Locate the cell with the specified text and output its (X, Y) center coordinate. 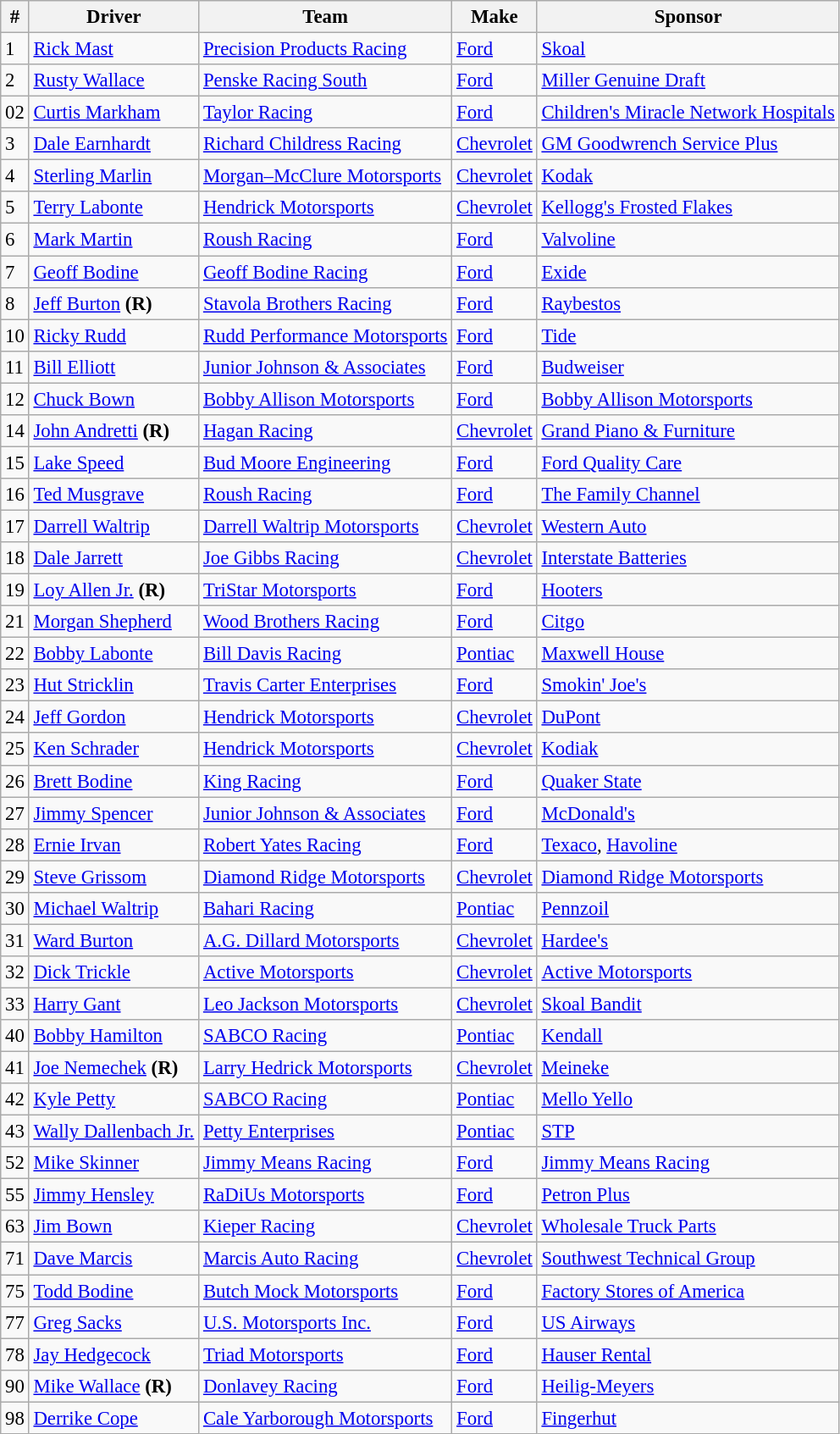
Kodak (688, 176)
Ted Musgrave (113, 495)
Pennzoil (688, 909)
Kellogg's Frosted Flakes (688, 208)
TriStar Motorsports (325, 590)
STP (688, 1132)
Driver (113, 17)
Michael Waltrip (113, 909)
1 (15, 49)
Wholesale Truck Parts (688, 1227)
14 (15, 431)
Petron Plus (688, 1195)
Jim Bown (113, 1227)
King Racing (325, 781)
Robert Yates Racing (325, 844)
Hagan Racing (325, 431)
11 (15, 367)
U.S. Motorsports Inc. (325, 1322)
# (15, 17)
24 (15, 717)
Dick Trickle (113, 972)
Bahari Racing (325, 909)
Taylor Racing (325, 113)
63 (15, 1227)
16 (15, 495)
A.G. Dillard Motorsports (325, 940)
Curtis Markham (113, 113)
Steve Grissom (113, 877)
7 (15, 272)
Rudd Performance Motorsports (325, 335)
Triad Motorsports (325, 1354)
Geoff Bodine (113, 272)
Citgo (688, 622)
Brett Bodine (113, 781)
Skoal (688, 49)
Exide (688, 272)
Budweiser (688, 367)
4 (15, 176)
Meineke (688, 1068)
15 (15, 462)
41 (15, 1068)
6 (15, 240)
23 (15, 685)
32 (15, 972)
18 (15, 558)
Bud Moore Engineering (325, 462)
43 (15, 1132)
55 (15, 1195)
Loy Allen Jr. (R) (113, 590)
Dale Jarrett (113, 558)
Bobby Labonte (113, 654)
26 (15, 781)
Hardee's (688, 940)
Ricky Rudd (113, 335)
Southwest Technical Group (688, 1259)
75 (15, 1291)
Terry Labonte (113, 208)
28 (15, 844)
Mark Martin (113, 240)
90 (15, 1386)
25 (15, 750)
Texaco, Havoline (688, 844)
Jimmy Spencer (113, 813)
Hauser Rental (688, 1354)
Skoal Bandit (688, 1004)
Jay Hedgecock (113, 1354)
Raybestos (688, 303)
Quaker State (688, 781)
10 (15, 335)
40 (15, 1036)
Chuck Bown (113, 399)
19 (15, 590)
Darrell Waltrip Motorsports (325, 526)
Children's Miracle Network Hospitals (688, 113)
Maxwell House (688, 654)
Fingerhut (688, 1418)
Cale Yarborough Motorsports (325, 1418)
Jeff Gordon (113, 717)
Ernie Irvan (113, 844)
Jeff Burton (R) (113, 303)
Joe Gibbs Racing (325, 558)
98 (15, 1418)
Marcis Auto Racing (325, 1259)
Wally Dallenbach Jr. (113, 1132)
Miller Genuine Draft (688, 80)
Petty Enterprises (325, 1132)
Western Auto (688, 526)
Harry Gant (113, 1004)
8 (15, 303)
Ford Quality Care (688, 462)
52 (15, 1163)
30 (15, 909)
78 (15, 1354)
RaDiUs Motorsports (325, 1195)
22 (15, 654)
Bill Davis Racing (325, 654)
21 (15, 622)
Grand Piano & Furniture (688, 431)
Bobby Hamilton (113, 1036)
Precision Products Racing (325, 49)
71 (15, 1259)
3 (15, 144)
Darrell Waltrip (113, 526)
Heilig-Meyers (688, 1386)
Greg Sacks (113, 1322)
Jimmy Hensley (113, 1195)
2 (15, 80)
02 (15, 113)
Team (325, 17)
Interstate Batteries (688, 558)
Kodiak (688, 750)
McDonald's (688, 813)
Wood Brothers Racing (325, 622)
Joe Nemechek (R) (113, 1068)
Sterling Marlin (113, 176)
Morgan Shepherd (113, 622)
Richard Childress Racing (325, 144)
Valvoline (688, 240)
Factory Stores of America (688, 1291)
27 (15, 813)
Rusty Wallace (113, 80)
5 (15, 208)
Dave Marcis (113, 1259)
US Airways (688, 1322)
Donlavey Racing (325, 1386)
17 (15, 526)
Derrike Cope (113, 1418)
Butch Mock Motorsports (325, 1291)
Hut Stricklin (113, 685)
12 (15, 399)
Make (495, 17)
Ken Schrader (113, 750)
Ward Burton (113, 940)
Sponsor (688, 17)
33 (15, 1004)
Rick Mast (113, 49)
Larry Hedrick Motorsports (325, 1068)
Travis Carter Enterprises (325, 685)
GM Goodwrench Service Plus (688, 144)
The Family Channel (688, 495)
Morgan–McClure Motorsports (325, 176)
Todd Bodine (113, 1291)
Tide (688, 335)
29 (15, 877)
Bill Elliott (113, 367)
Smokin' Joe's (688, 685)
Leo Jackson Motorsports (325, 1004)
Lake Speed (113, 462)
31 (15, 940)
Mike Wallace (R) (113, 1386)
42 (15, 1099)
Penske Racing South (325, 80)
Hooters (688, 590)
DuPont (688, 717)
Kyle Petty (113, 1099)
Dale Earnhardt (113, 144)
77 (15, 1322)
Geoff Bodine Racing (325, 272)
Mike Skinner (113, 1163)
Kieper Racing (325, 1227)
John Andretti (R) (113, 431)
Mello Yello (688, 1099)
Stavola Brothers Racing (325, 303)
Kendall (688, 1036)
